Find where the given text appears and provide that cell's center as [X, Y] coordinate. 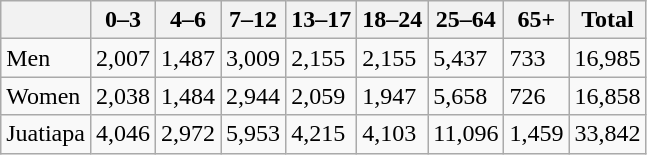
1,947 [392, 96]
2,059 [322, 96]
1,459 [536, 134]
733 [536, 58]
7–12 [254, 20]
0–3 [122, 20]
Women [46, 96]
5,437 [466, 58]
4,103 [392, 134]
13–17 [322, 20]
4,215 [322, 134]
Total [608, 20]
2,007 [122, 58]
4,046 [122, 134]
33,842 [608, 134]
726 [536, 96]
2,972 [188, 134]
5,953 [254, 134]
2,038 [122, 96]
2,944 [254, 96]
65+ [536, 20]
Juatiapa [46, 134]
16,985 [608, 58]
25–64 [466, 20]
16,858 [608, 96]
4–6 [188, 20]
3,009 [254, 58]
5,658 [466, 96]
Men [46, 58]
11,096 [466, 134]
1,487 [188, 58]
18–24 [392, 20]
1,484 [188, 96]
